Locate the cell with the specified text and output its (X, Y) center coordinate. 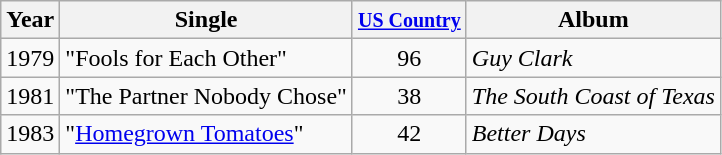
"Fools for Each Other" (206, 58)
1981 (30, 96)
"Homegrown Tomatoes" (206, 134)
Year (30, 20)
42 (409, 134)
38 (409, 96)
The South Coast of Texas (593, 96)
"The Partner Nobody Chose" (206, 96)
Single (206, 20)
1983 (30, 134)
1979 (30, 58)
Album (593, 20)
Better Days (593, 134)
Guy Clark (593, 58)
US Country (409, 20)
96 (409, 58)
